Extract the (X, Y) coordinate from the center of the cell holding the provided text.  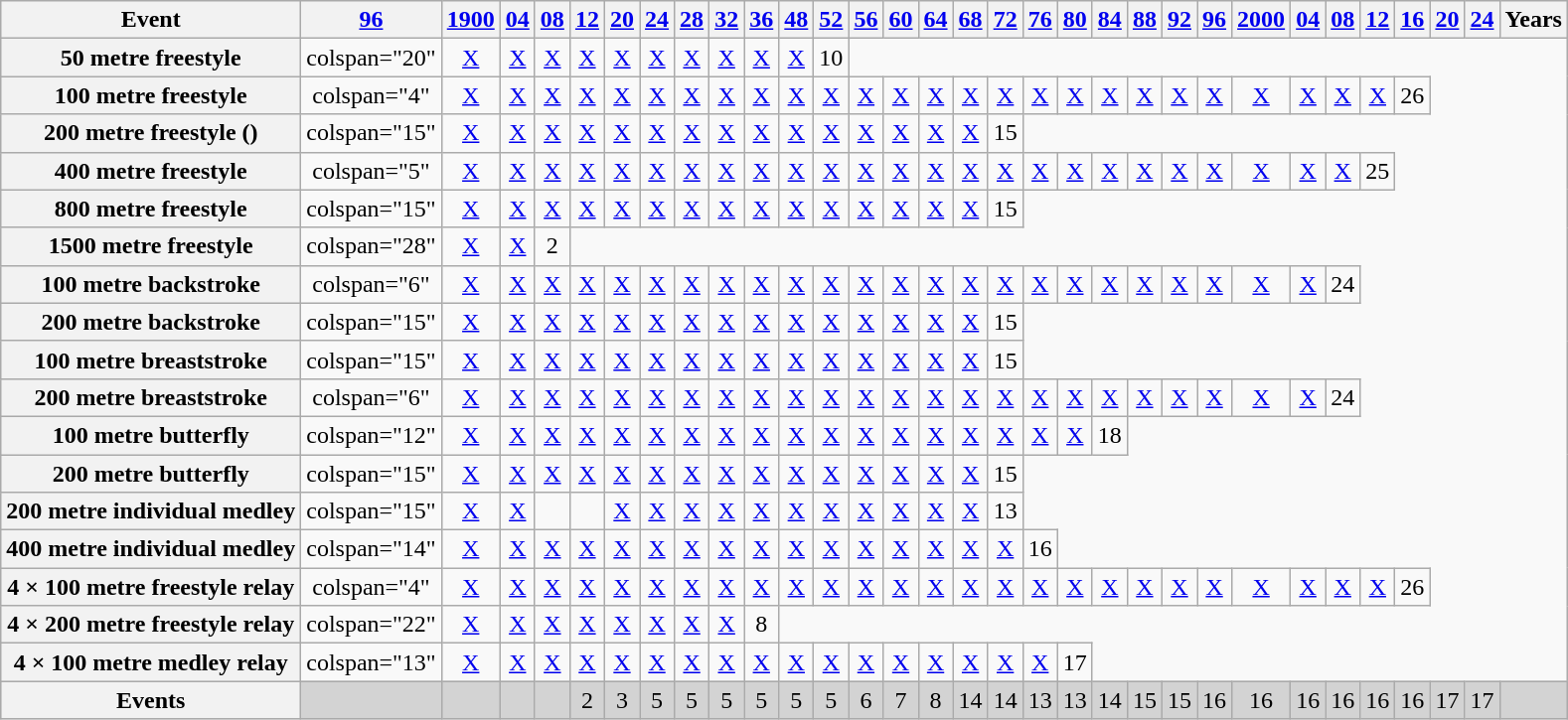
6 (866, 700)
32 (727, 20)
92 (1178, 20)
7 (900, 700)
200 metre butterfly (151, 474)
10 (831, 58)
48 (797, 20)
2000 (1262, 20)
80 (1075, 20)
28 (692, 20)
100 metre butterfly (151, 435)
400 metre freestyle (151, 171)
400 metre individual medley (151, 549)
84 (1109, 20)
72 (1006, 20)
88 (1145, 20)
76 (1039, 20)
colspan="22" (372, 625)
100 metre backstroke (151, 284)
colspan="5" (372, 171)
52 (831, 20)
200 metre backstroke (151, 322)
36 (761, 20)
25 (1377, 171)
Years (1533, 20)
64 (936, 20)
800 metre freestyle (151, 209)
1500 metre freestyle (151, 246)
200 metre breaststroke (151, 397)
68 (970, 20)
Events (151, 700)
Event (151, 20)
colspan="12" (372, 435)
colspan="14" (372, 549)
colspan="28" (372, 246)
4 × 100 metre freestyle relay (151, 587)
56 (866, 20)
1900 (471, 20)
200 metre freestyle () (151, 133)
3 (622, 700)
colspan="13" (372, 662)
50 metre freestyle (151, 58)
100 metre breaststroke (151, 360)
18 (1109, 435)
100 metre freestyle (151, 95)
4 × 200 metre freestyle relay (151, 625)
60 (900, 20)
4 × 100 metre medley relay (151, 662)
200 metre individual medley (151, 511)
colspan="20" (372, 58)
